Output the [X, Y] coordinate of the center of the cell containing the given text.  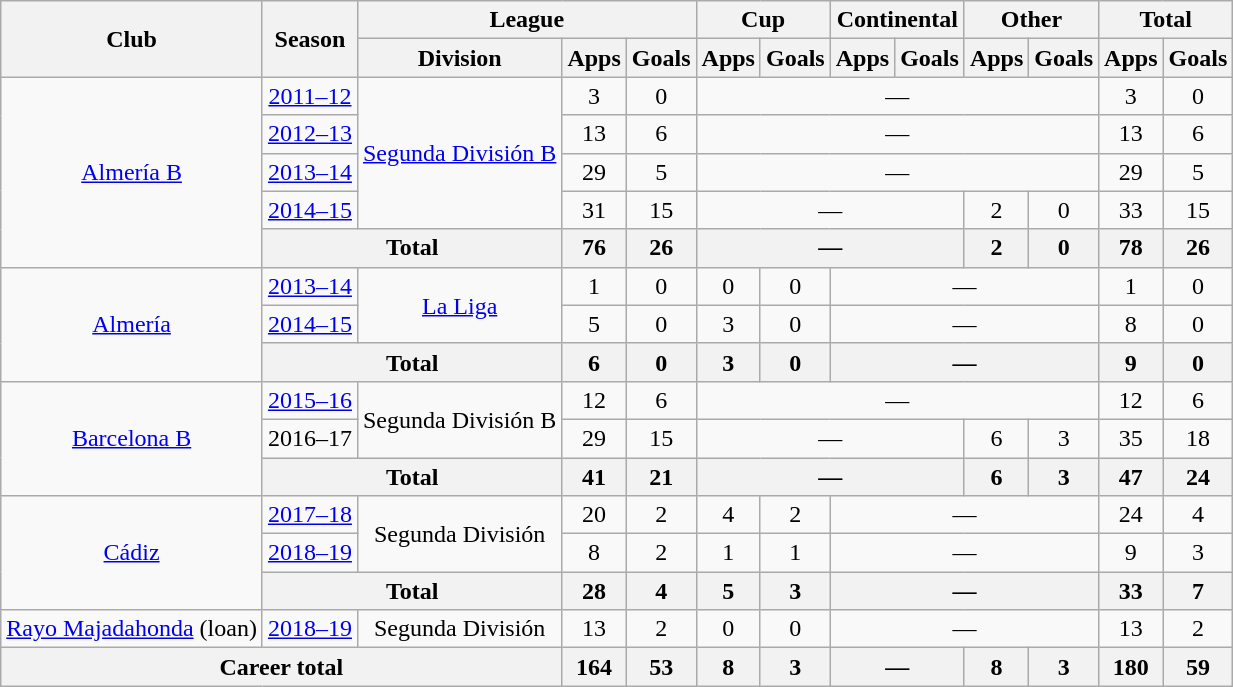
League [526, 20]
La Liga [459, 305]
Season [310, 39]
31 [594, 210]
53 [661, 667]
Rayo Majadahonda (loan) [132, 629]
2011–12 [310, 96]
Club [132, 39]
Other [1031, 20]
47 [1131, 477]
Division [459, 58]
Cup [763, 20]
20 [594, 515]
7 [1198, 591]
2017–18 [310, 515]
41 [594, 477]
2015–16 [310, 400]
76 [594, 248]
Continental [897, 20]
2016–17 [310, 438]
164 [594, 667]
28 [594, 591]
78 [1131, 248]
Cádiz [132, 553]
35 [1131, 438]
180 [1131, 667]
Almería [132, 324]
18 [1198, 438]
Barcelona B [132, 438]
21 [661, 477]
Almería B [132, 172]
2012–13 [310, 134]
59 [1198, 667]
Career total [282, 667]
